For the text-containing cell, return its midpoint in (X, Y) coordinate format. 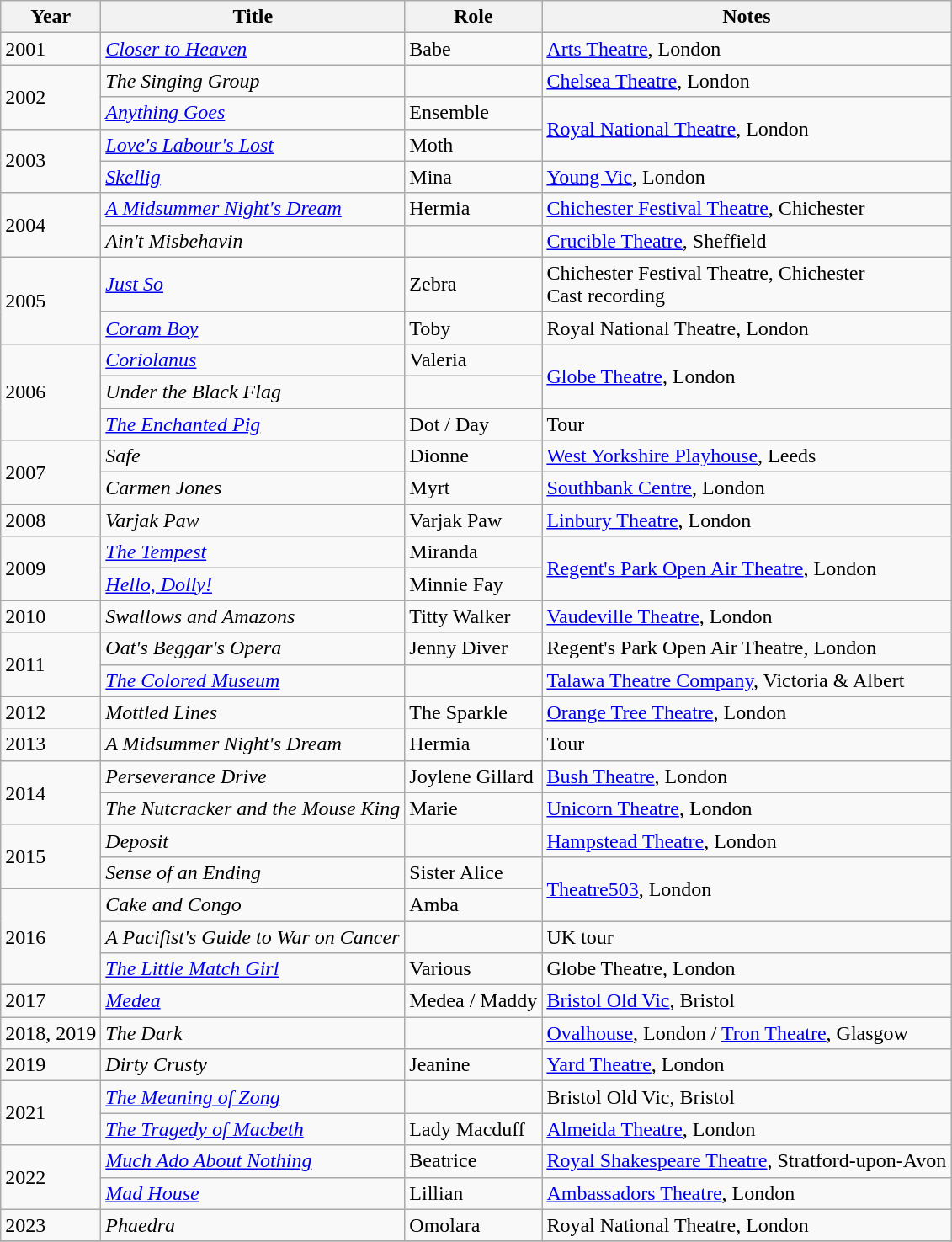
Orange Tree Theatre, London (747, 712)
Marie (473, 808)
Royal Shakespeare Theatre, Stratford-upon-Avon (747, 1161)
2014 (51, 792)
Closer to Heaven (253, 49)
Myrt (473, 488)
2008 (51, 520)
Toby (473, 328)
The Singing Group (253, 81)
Sense of an Ending (253, 872)
Joylene Gillard (473, 776)
Coriolanus (253, 360)
Chichester Festival Theatre, ChichesterCast recording (747, 285)
Unicorn Theatre, London (747, 808)
Much Ado About Nothing (253, 1161)
The Sparkle (473, 712)
2004 (51, 225)
2010 (51, 616)
Ensemble (473, 113)
2019 (51, 1065)
2013 (51, 744)
2023 (51, 1225)
Skellig (253, 177)
Dirty Crusty (253, 1065)
Zebra (473, 285)
Deposit (253, 840)
Bush Theatre, London (747, 776)
2002 (51, 97)
Amba (473, 904)
Chelsea Theatre, London (747, 81)
Title (253, 17)
Crucible Theatre, Sheffield (747, 241)
2022 (51, 1177)
Mina (473, 177)
Mottled Lines (253, 712)
Dionne (473, 456)
Almeida Theatre, London (747, 1129)
Medea (253, 1001)
Southbank Centre, London (747, 488)
Arts Theatre, London (747, 49)
Notes (747, 17)
West Yorkshire Playhouse, Leeds (747, 456)
Young Vic, London (747, 177)
Coram Boy (253, 328)
Just So (253, 285)
Beatrice (473, 1161)
2007 (51, 472)
Yard Theatre, London (747, 1065)
Omolara (473, 1225)
Anything Goes (253, 113)
The Tempest (253, 552)
Safe (253, 456)
Vaudeville Theatre, London (747, 616)
The Dark (253, 1033)
Chichester Festival Theatre, Chichester (747, 209)
The Nutcracker and the Mouse King (253, 808)
2011 (51, 664)
Theatre503, London (747, 888)
Ovalhouse, London / Tron Theatre, Glasgow (747, 1033)
Miranda (473, 552)
Linbury Theatre, London (747, 520)
Swallows and Amazons (253, 616)
Year (51, 17)
Oat's Beggar's Opera (253, 648)
Lady Macduff (473, 1129)
Medea / Maddy (473, 1001)
A Pacifist's Guide to War on Cancer (253, 937)
Lillian (473, 1193)
The Tragedy of Macbeth (253, 1129)
2016 (51, 936)
Mad House (253, 1193)
UK tour (747, 937)
Carmen Jones (253, 488)
2021 (51, 1113)
Hello, Dolly! (253, 584)
Cake and Congo (253, 904)
Phaedra (253, 1225)
2001 (51, 49)
Various (473, 969)
Minnie Fay (473, 584)
Jenny Diver (473, 648)
Hampstead Theatre, London (747, 840)
Titty Walker (473, 616)
The Meaning of Zong (253, 1097)
The Colored Museum (253, 680)
Role (473, 17)
Perseverance Drive (253, 776)
2006 (51, 392)
Talawa Theatre Company, Victoria & Albert (747, 680)
Ain't Misbehavin (253, 241)
2017 (51, 1001)
2003 (51, 161)
Moth (473, 145)
Love's Labour's Lost (253, 145)
Babe (473, 49)
Sister Alice (473, 872)
Valeria (473, 360)
The Enchanted Pig (253, 424)
2015 (51, 856)
2012 (51, 712)
Ambassadors Theatre, London (747, 1193)
2018, 2019 (51, 1033)
Dot / Day (473, 424)
The Little Match Girl (253, 969)
Under the Black Flag (253, 392)
2005 (51, 300)
2009 (51, 568)
Jeanine (473, 1065)
